Extract the [X, Y] coordinate from the center of the cell holding the provided text.  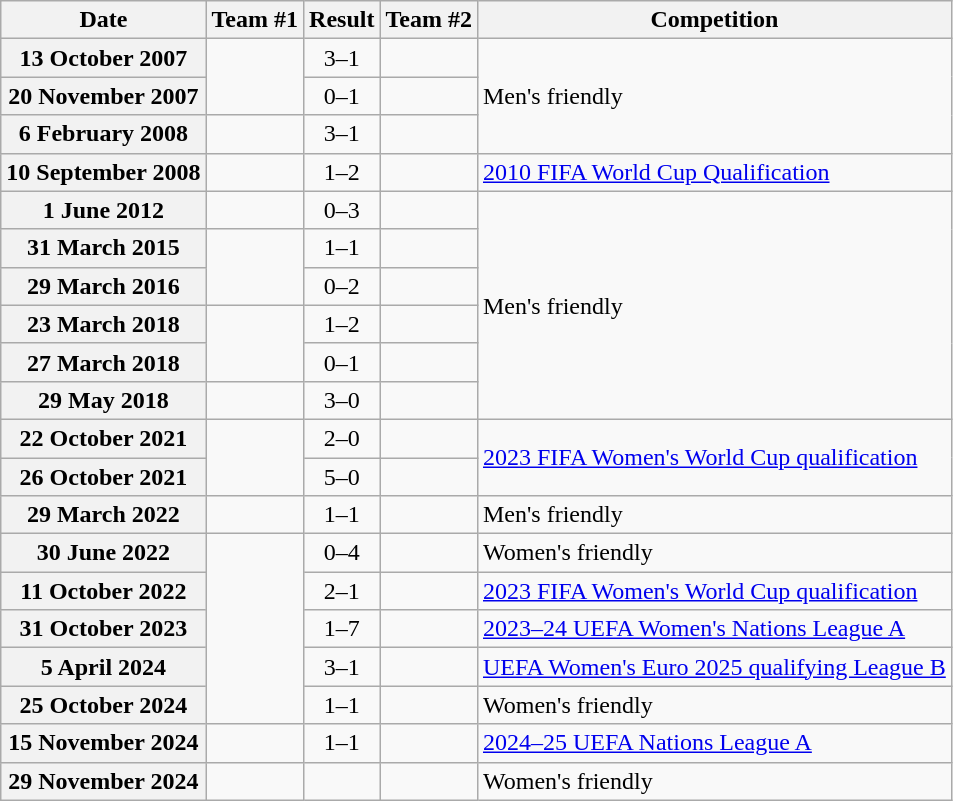
2–1 [342, 591]
15 November 2024 [104, 743]
27 March 2018 [104, 362]
29 March 2016 [104, 286]
Team #2 [429, 20]
5–0 [342, 477]
20 November 2007 [104, 96]
0–2 [342, 286]
0–4 [342, 553]
25 October 2024 [104, 705]
Team #1 [255, 20]
5 April 2024 [104, 667]
1 June 2012 [104, 210]
2–0 [342, 438]
29 November 2024 [104, 781]
UEFA Women's Euro 2025 qualifying League B [714, 667]
23 March 2018 [104, 324]
6 February 2008 [104, 134]
29 May 2018 [104, 400]
11 October 2022 [104, 591]
30 June 2022 [104, 553]
0–3 [342, 210]
26 October 2021 [104, 477]
Date [104, 20]
Result [342, 20]
10 September 2008 [104, 172]
2023–24 UEFA Women's Nations League A [714, 629]
1–7 [342, 629]
3–0 [342, 400]
22 October 2021 [104, 438]
2024–25 UEFA Nations League A [714, 743]
29 March 2022 [104, 515]
2010 FIFA World Cup Qualification [714, 172]
31 March 2015 [104, 248]
Competition [714, 20]
31 October 2023 [104, 629]
13 October 2007 [104, 58]
